Return the (X, Y) coordinate for the center point of the cell that contains the specified text.  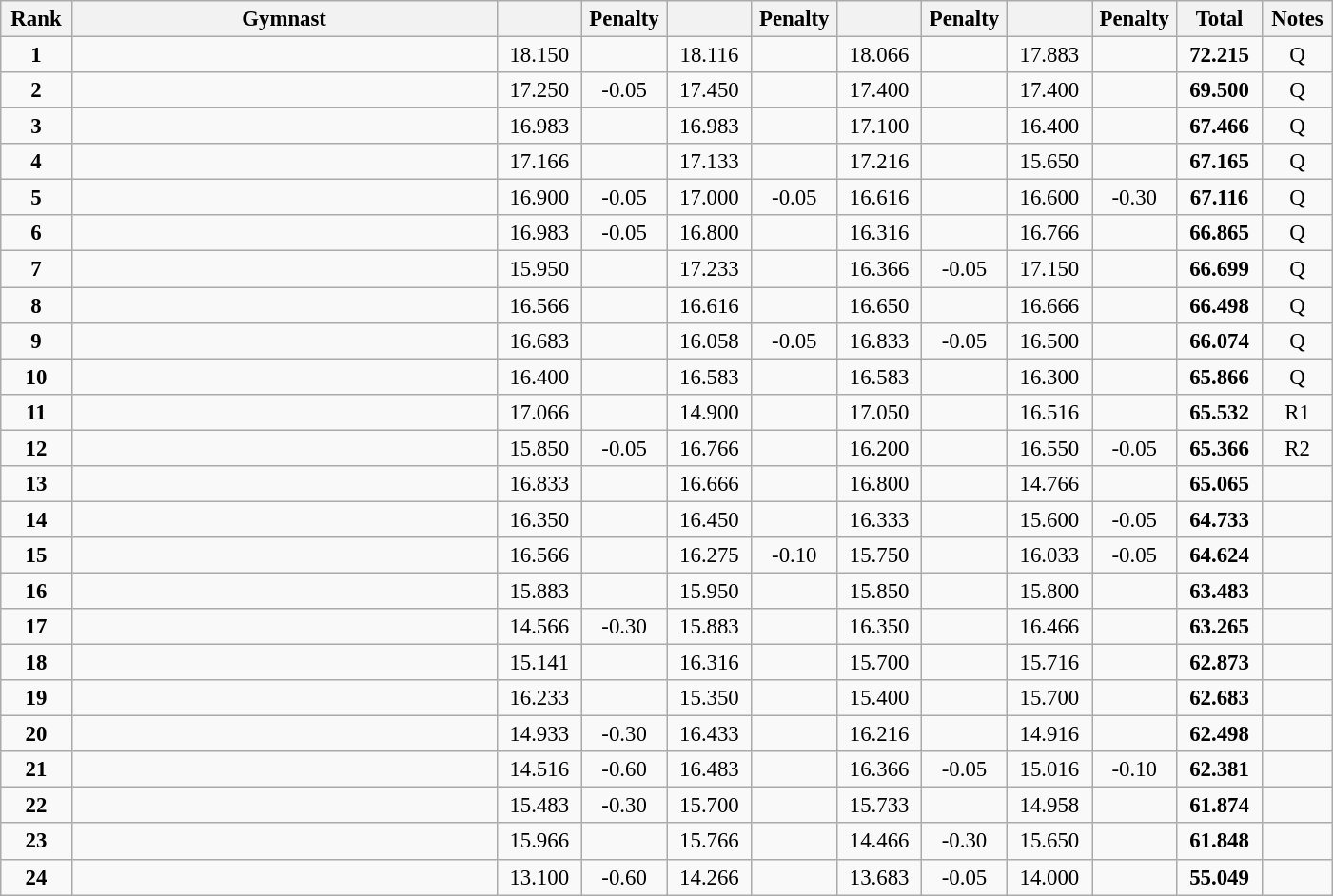
15.800 (1049, 591)
17.450 (710, 90)
15.350 (710, 698)
16.900 (539, 198)
4 (36, 162)
14 (36, 519)
19 (36, 698)
14.900 (710, 412)
15.016 (1049, 769)
65.866 (1220, 377)
16.450 (710, 519)
15.483 (539, 806)
5 (36, 198)
16.466 (1049, 627)
1 (36, 55)
17.250 (539, 90)
15.733 (879, 806)
15.600 (1049, 519)
7 (36, 269)
15.716 (1049, 663)
17.883 (1049, 55)
67.116 (1220, 198)
16.683 (539, 341)
21 (36, 769)
17.050 (879, 412)
8 (36, 305)
67.165 (1220, 162)
69.500 (1220, 90)
R1 (1298, 412)
Gymnast (284, 19)
16.500 (1049, 341)
61.848 (1220, 842)
11 (36, 412)
Total (1220, 19)
17.166 (539, 162)
17 (36, 627)
66.865 (1220, 233)
17.066 (539, 412)
14.933 (539, 734)
Notes (1298, 19)
15.400 (879, 698)
16.550 (1049, 448)
67.466 (1220, 127)
62.683 (1220, 698)
66.699 (1220, 269)
16.650 (879, 305)
14.958 (1049, 806)
24 (36, 877)
16 (36, 591)
16.333 (879, 519)
14.266 (710, 877)
14.916 (1049, 734)
14.466 (879, 842)
55.049 (1220, 877)
10 (36, 377)
14.000 (1049, 877)
17.000 (710, 198)
16.033 (1049, 555)
17.150 (1049, 269)
65.065 (1220, 484)
6 (36, 233)
16.516 (1049, 412)
18.150 (539, 55)
14.766 (1049, 484)
Rank (36, 19)
15.750 (879, 555)
16.058 (710, 341)
63.483 (1220, 591)
13.100 (539, 877)
16.483 (710, 769)
65.532 (1220, 412)
18.066 (879, 55)
16.600 (1049, 198)
15.766 (710, 842)
66.498 (1220, 305)
72.215 (1220, 55)
20 (36, 734)
14.516 (539, 769)
66.074 (1220, 341)
16.216 (879, 734)
62.873 (1220, 663)
62.498 (1220, 734)
16.300 (1049, 377)
2 (36, 90)
16.433 (710, 734)
3 (36, 127)
64.733 (1220, 519)
22 (36, 806)
17.133 (710, 162)
16.200 (879, 448)
17.233 (710, 269)
15 (36, 555)
12 (36, 448)
14.566 (539, 627)
13 (36, 484)
62.381 (1220, 769)
16.233 (539, 698)
18.116 (710, 55)
9 (36, 341)
17.216 (879, 162)
61.874 (1220, 806)
16.275 (710, 555)
R2 (1298, 448)
65.366 (1220, 448)
13.683 (879, 877)
15.141 (539, 663)
18 (36, 663)
64.624 (1220, 555)
63.265 (1220, 627)
17.100 (879, 127)
23 (36, 842)
15.966 (539, 842)
